From the cell containing the given text, extract its center point as (x, y) coordinate. 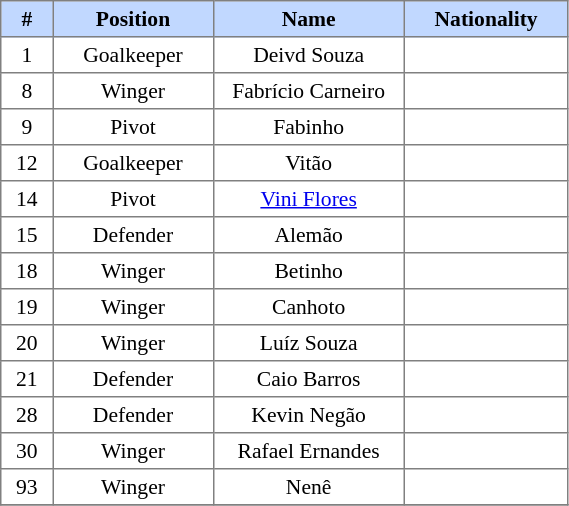
# (27, 19)
Nenê (308, 487)
Deivd Souza (308, 55)
Name (308, 19)
93 (27, 487)
18 (27, 271)
Vitão (308, 163)
Alemão (308, 235)
Nationality (486, 19)
Vini Flores (308, 199)
Fabinho (308, 127)
19 (27, 307)
Position (133, 19)
Betinho (308, 271)
20 (27, 343)
21 (27, 379)
8 (27, 91)
Luíz Souza (308, 343)
Rafael Ernandes (308, 451)
Caio Barros (308, 379)
Fabrício Carneiro (308, 91)
14 (27, 199)
12 (27, 163)
1 (27, 55)
30 (27, 451)
9 (27, 127)
15 (27, 235)
Kevin Negão (308, 415)
28 (27, 415)
Canhoto (308, 307)
